Capture the cell that displays the provided text and extract its (X, Y) central coordinate. 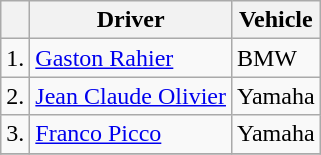
Franco Picco (131, 134)
BMW (276, 58)
Driver (131, 20)
1. (16, 58)
2. (16, 96)
Gaston Rahier (131, 58)
3. (16, 134)
Vehicle (276, 20)
Jean Claude Olivier (131, 96)
